Identify which cell holds the provided text, then report its (X, Y) central coordinate. 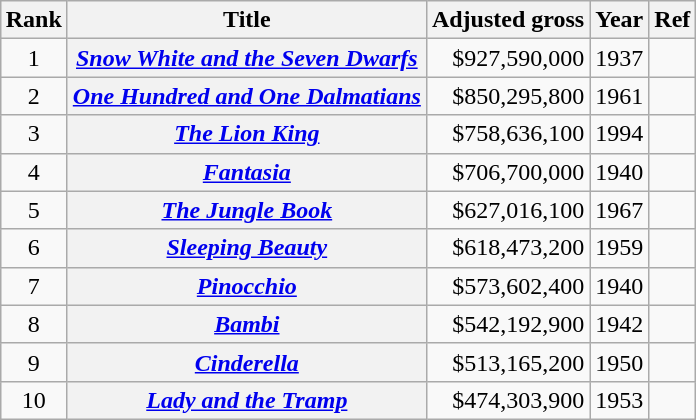
Bambi (246, 324)
One Hundred and One Dalmatians (246, 96)
Snow White and the Seven Dwarfs (246, 58)
Ref (672, 20)
1959 (620, 248)
Year (620, 20)
8 (34, 324)
Rank (34, 20)
$542,192,900 (508, 324)
1 (34, 58)
2 (34, 96)
$758,636,100 (508, 134)
Pinocchio (246, 286)
5 (34, 210)
1961 (620, 96)
1953 (620, 400)
10 (34, 400)
$474,303,900 (508, 400)
$850,295,800 (508, 96)
The Lion King (246, 134)
Cinderella (246, 362)
1950 (620, 362)
The Jungle Book (246, 210)
Sleeping Beauty (246, 248)
Lady and the Tramp (246, 400)
$573,602,400 (508, 286)
$618,473,200 (508, 248)
6 (34, 248)
Fantasia (246, 172)
Adjusted gross (508, 20)
1942 (620, 324)
$513,165,200 (508, 362)
1967 (620, 210)
3 (34, 134)
1994 (620, 134)
Title (246, 20)
7 (34, 286)
4 (34, 172)
$706,700,000 (508, 172)
1937 (620, 58)
$927,590,000 (508, 58)
9 (34, 362)
$627,016,100 (508, 210)
